Identify which cell holds the provided text, then report its [X, Y] central coordinate. 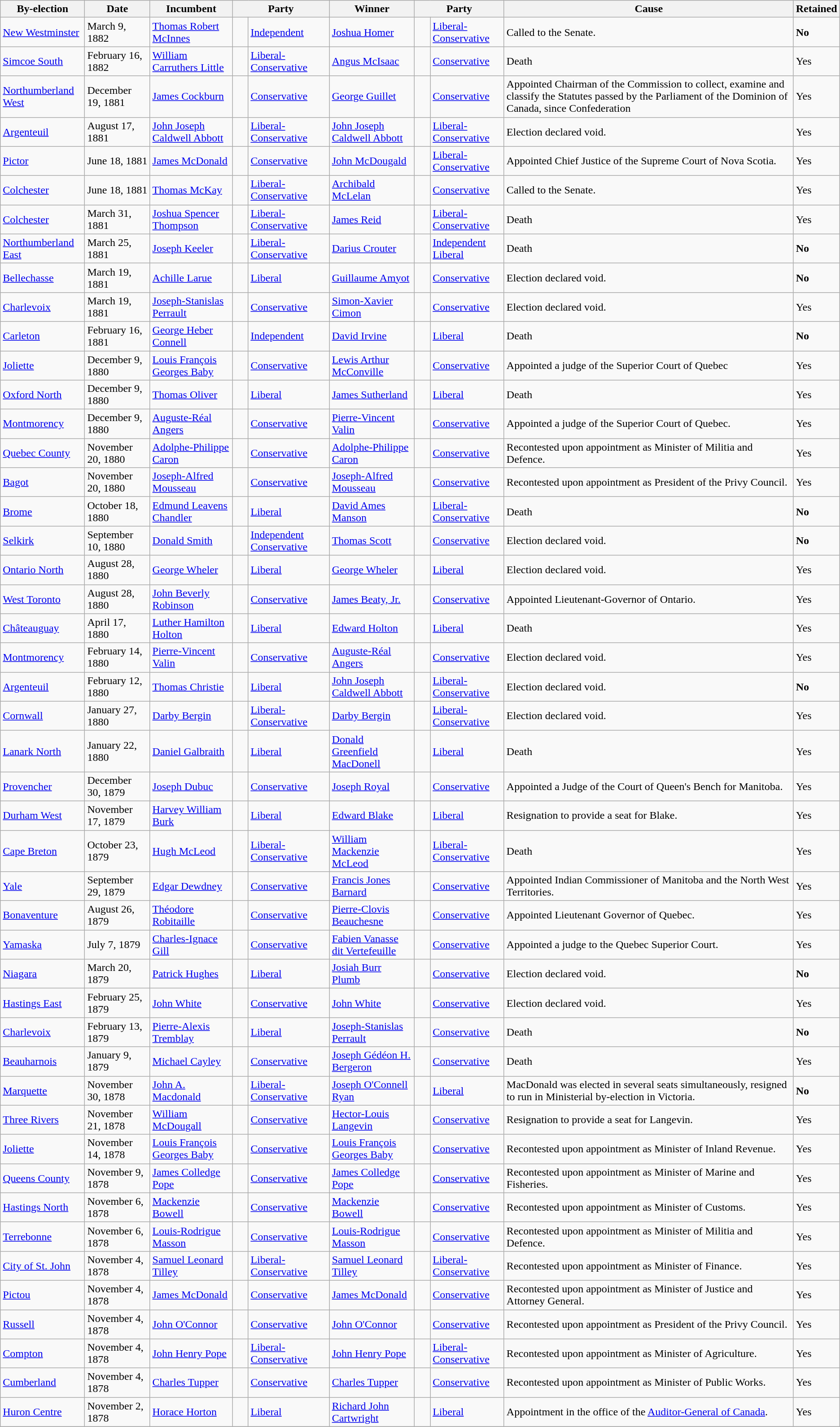
James Cockburn [191, 97]
Pictor [43, 161]
Edward Blake [372, 815]
Joseph Dubuc [191, 786]
Cause [649, 9]
James Sutherland [372, 395]
Appointed Lieutenant Governor of Quebec. [649, 916]
February 25, 1879 [118, 1003]
Appointed Chief Justice of the Supreme Court of Nova Scotia. [649, 161]
Simcoe South [43, 61]
Recontested upon appointment as Minister of Finance. [649, 1266]
David Irvine [372, 336]
December 30, 1879 [118, 786]
Selkirk [43, 540]
Hugh McLeod [191, 851]
Independent Conservative [289, 540]
November 14, 1878 [118, 1149]
Simon-Xavier Cimon [372, 307]
Niagara [43, 974]
Yamaska [43, 944]
Ontario North [43, 570]
September 10, 1880 [118, 540]
Bellechasse [43, 277]
Joseph Royal [372, 786]
Retained [817, 9]
John McDougald [372, 161]
November 2, 1878 [118, 1412]
December 19, 1881 [118, 97]
February 14, 1880 [118, 657]
Beauharnois [43, 1061]
Recontested upon appointment as Minister of Customs. [649, 1207]
Quebec County [43, 453]
March 31, 1881 [118, 219]
Durham West [43, 815]
Pierre-Alexis Tremblay [191, 1032]
Carleton [43, 336]
October 23, 1879 [118, 851]
Hastings North [43, 1207]
Josiah Burr Plumb [372, 974]
Hastings East [43, 1003]
City of St. John [43, 1266]
Michael Cayley [191, 1061]
David Ames Manson [372, 512]
New Westminster [43, 32]
Achille Larue [191, 277]
Recontested upon appointment as Minister of Inland Revenue. [649, 1149]
Francis Jones Barnard [372, 886]
Compton [43, 1354]
November 21, 1878 [118, 1120]
Edgar Dewdney [191, 886]
Horace Horton [191, 1412]
Appointed a judge of the Superior Court of Quebec. [649, 424]
Donald Smith [191, 540]
Huron Centre [43, 1412]
Donald Greenfield MacDonell [372, 751]
November 17, 1879 [118, 815]
Hector-Louis Langevin [372, 1120]
George Guillet [372, 97]
March 20, 1879 [118, 974]
Winner [372, 9]
January 22, 1880 [118, 751]
Joshua Homer [372, 32]
Joshua Spencer Thompson [191, 219]
July 7, 1879 [118, 944]
West Toronto [43, 599]
April 17, 1880 [118, 628]
November 30, 1878 [118, 1091]
Luther Hamilton Holton [191, 628]
Thomas Robert McInnes [191, 32]
Châteauguay [43, 628]
March 25, 1881 [118, 249]
Marquette [43, 1091]
John Beverly Robinson [191, 599]
James Beaty, Jr. [372, 599]
Three Rivers [43, 1120]
Appointed a Judge of the Court of Queen's Bench for Manitoba. [649, 786]
Joseph Keeler [191, 249]
Northumberland East [43, 249]
Bagot [43, 482]
Thomas Scott [372, 540]
Guillaume Amyot [372, 277]
Recontested upon appointment as Minister of Public Works. [649, 1383]
Appointed a judge of the Superior Court of Quebec [649, 365]
August 17, 1881 [118, 132]
Brome [43, 512]
Russell [43, 1324]
Thomas McKay [191, 190]
November 9, 1878 [118, 1178]
March 9, 1882 [118, 32]
Joseph O'Connell Ryan [372, 1091]
Archibald McLelan [372, 190]
Appointment in the office of the Auditor-General of Canada. [649, 1412]
Daniel Galbraith [191, 751]
Joseph Gédéon H. Bergeron [372, 1061]
Edward Holton [372, 628]
Appointed a judge to the Quebec Superior Court. [649, 944]
Charles-Ignace Gill [191, 944]
Lewis Arthur McConville [372, 365]
January 9, 1879 [118, 1061]
John A. Macdonald [191, 1091]
Darius Crouter [372, 249]
James Reid [372, 219]
Resignation to provide a seat for Langevin. [649, 1120]
Edmund Leavens Chandler [191, 512]
February 12, 1880 [118, 687]
Cornwall [43, 716]
Fabien Vanasse dit Vertefeuille [372, 944]
Recontested upon appointment as Minister of Justice and Attorney General. [649, 1295]
January 27, 1880 [118, 716]
February 13, 1879 [118, 1032]
Cape Breton [43, 851]
George Heber Connell [191, 336]
Yale [43, 886]
Pictou [43, 1295]
Appointed Indian Commissioner of Manitoba and the North West Territories. [649, 886]
Appointed Lieutenant-Governor of Ontario. [649, 599]
February 16, 1881 [118, 336]
Terrebonne [43, 1236]
Independent Liberal [468, 249]
Thomas Oliver [191, 395]
MacDonald was elected in several seats simultaneously, resigned to run in Ministerial by-election in Victoria. [649, 1091]
Cumberland [43, 1383]
Bonaventure [43, 916]
By-election [43, 9]
Richard John Cartwright [372, 1412]
Date [118, 9]
Incumbent [191, 9]
Resignation to provide a seat for Blake. [649, 815]
Lanark North [43, 751]
Recontested upon appointment as Minister of Marine and Fisheries. [649, 1178]
Harvey William Burk [191, 815]
October 18, 1880 [118, 512]
Oxford North [43, 395]
August 26, 1879 [118, 916]
William Mackenzie McLeod [372, 851]
Recontested upon appointment as Minister of Agriculture. [649, 1354]
Théodore Robitaille [191, 916]
September 29, 1879 [118, 886]
William McDougall [191, 1120]
Angus McIsaac [372, 61]
Provencher [43, 786]
Queens County [43, 1178]
February 16, 1882 [118, 61]
Northumberland West [43, 97]
Thomas Christie [191, 687]
Pierre-Clovis Beauchesne [372, 916]
Patrick Hughes [191, 974]
William Carruthers Little [191, 61]
